Find where the given text appears and provide that cell's center as [x, y] coordinate. 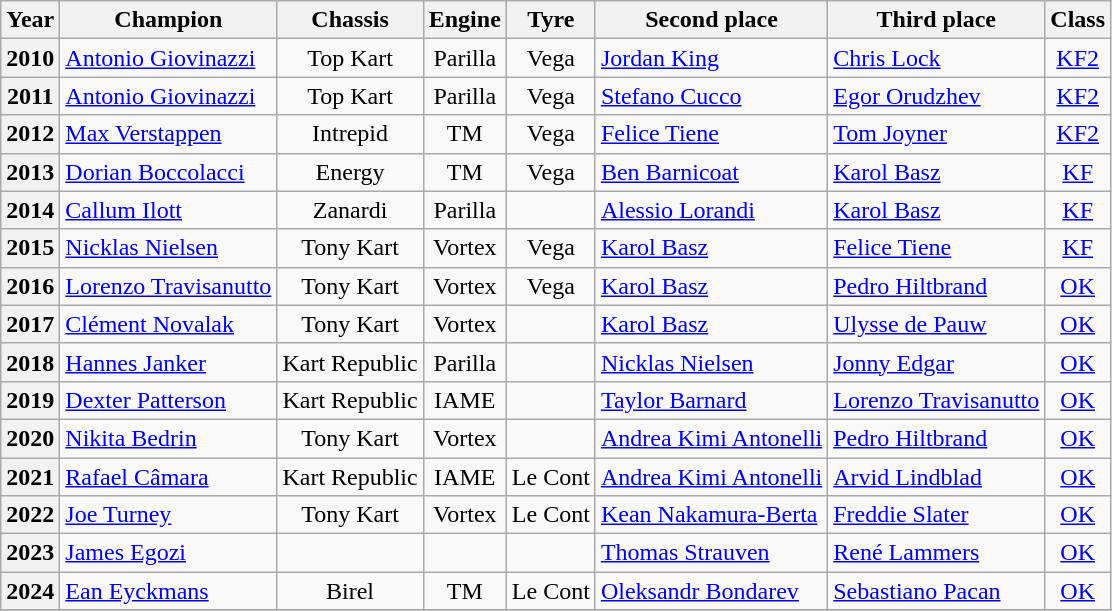
2021 [30, 477]
Callum Ilott [168, 210]
Thomas Strauven [711, 553]
Hannes Janker [168, 362]
Dorian Boccolacci [168, 172]
Max Verstappen [168, 134]
Arvid Lindblad [936, 477]
Engine [464, 20]
Class [1078, 20]
Second place [711, 20]
Egor Orudzhev [936, 96]
Taylor Barnard [711, 400]
Oleksandr Bondarev [711, 591]
Jordan King [711, 58]
Ben Barnicoat [711, 172]
Tyre [550, 20]
2014 [30, 210]
Sebastiano Pacan [936, 591]
Chris Lock [936, 58]
2013 [30, 172]
2019 [30, 400]
2023 [30, 553]
Chassis [350, 20]
2015 [30, 248]
2011 [30, 96]
2020 [30, 438]
Alessio Lorandi [711, 210]
Jonny Edgar [936, 362]
2017 [30, 324]
Energy [350, 172]
2022 [30, 515]
Clément Novalak [168, 324]
Ean Eyckmans [168, 591]
Intrepid [350, 134]
Kean Nakamura-Berta [711, 515]
James Egozi [168, 553]
Zanardi [350, 210]
Champion [168, 20]
Dexter Patterson [168, 400]
2012 [30, 134]
2016 [30, 286]
2018 [30, 362]
Tom Joyner [936, 134]
Birel [350, 591]
Year [30, 20]
René Lammers [936, 553]
Third place [936, 20]
2010 [30, 58]
Freddie Slater [936, 515]
Joe Turney [168, 515]
Nikita Bedrin [168, 438]
Rafael Câmara [168, 477]
2024 [30, 591]
Ulysse de Pauw [936, 324]
Stefano Cucco [711, 96]
